Scan for the cell matching the given text and deliver its (X, Y) coordinate at center. 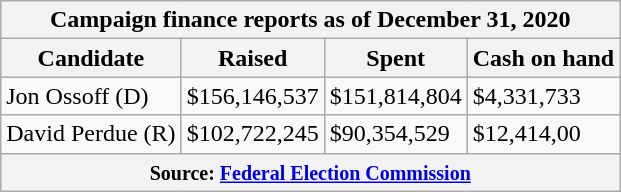
$12,414,00 (543, 134)
Candidate (91, 58)
David Perdue (R) (91, 134)
Source: Federal Election Commission (310, 172)
Jon Ossoff (D) (91, 96)
Raised (252, 58)
$102,722,245 (252, 134)
Cash on hand (543, 58)
$4,331,733 (543, 96)
Spent (396, 58)
$151,814,804 (396, 96)
Campaign finance reports as of December 31, 2020 (310, 20)
$90,354,529 (396, 134)
$156,146,537 (252, 96)
